Pinpoint the cell where the given text exists, returning its (x, y) midpoint coordinate. 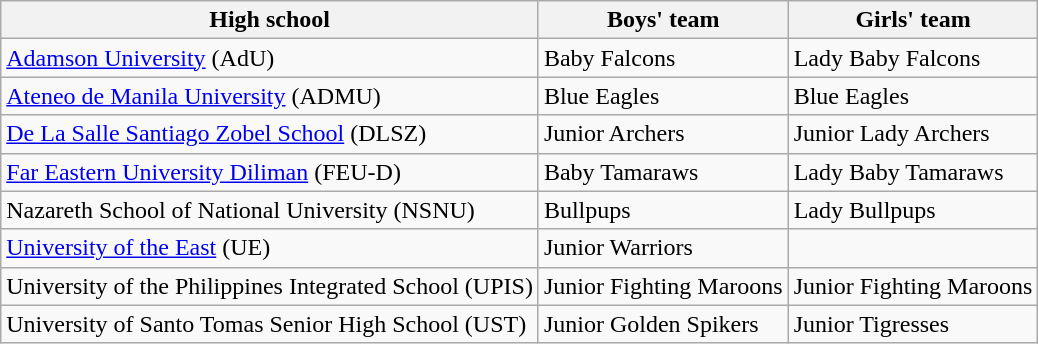
University of the East (UE) (270, 248)
University of the Philippines Integrated School (UPIS) (270, 286)
Junior Warriors (663, 248)
Bullpups (663, 210)
University of Santo Tomas Senior High School (UST) (270, 324)
Junior Archers (663, 134)
High school (270, 20)
De La Salle Santiago Zobel School (DLSZ) (270, 134)
Boys' team (663, 20)
Baby Falcons (663, 58)
Junior Lady Archers (913, 134)
Baby Tamaraws (663, 172)
Far Eastern University Diliman (FEU-D) (270, 172)
Girls' team (913, 20)
Ateneo de Manila University (ADMU) (270, 96)
Junior Tigresses (913, 324)
Lady Baby Tamaraws (913, 172)
Nazareth School of National University (NSNU) (270, 210)
Junior Golden Spikers (663, 324)
Lady Bullpups (913, 210)
Lady Baby Falcons (913, 58)
Adamson University (AdU) (270, 58)
